Capture the cell that displays the provided text and extract its [X, Y] central coordinate. 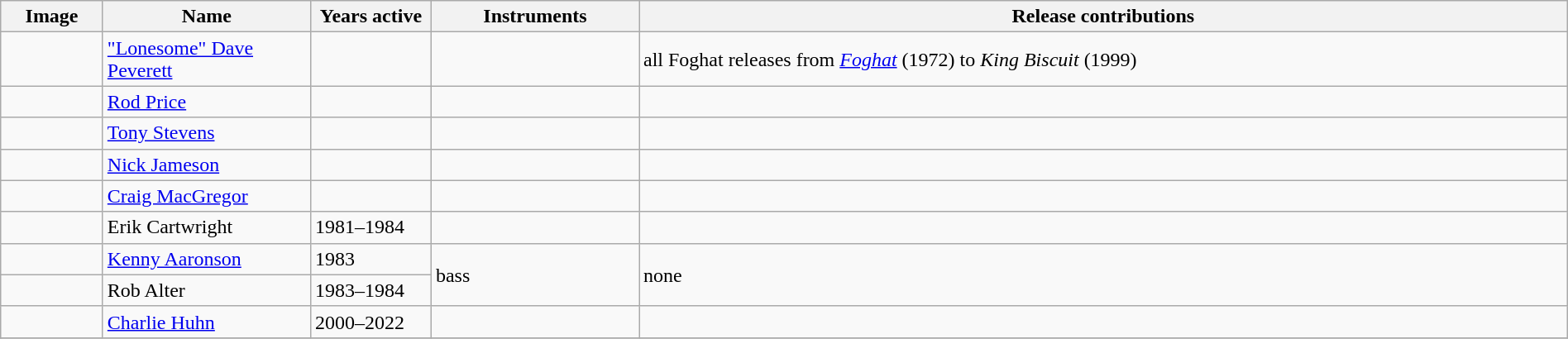
Image [52, 17]
Instruments [534, 17]
Rod Price [207, 102]
Nick Jameson [207, 165]
"Lonesome" Dave Peverett [207, 60]
2000–2022 [370, 322]
Erik Cartwright [207, 227]
Craig MacGregor [207, 196]
Charlie Huhn [207, 322]
Rob Alter [207, 290]
Release contributions [1103, 17]
Kenny Aaronson [207, 259]
Years active [370, 17]
bass [534, 275]
1981–1984 [370, 227]
1983 [370, 259]
Tony Stevens [207, 133]
all Foghat releases from Foghat (1972) to King Biscuit (1999) [1103, 60]
Name [207, 17]
1983–1984 [370, 290]
none [1103, 275]
